Output the [x, y] coordinate of the center of the cell containing the given text.  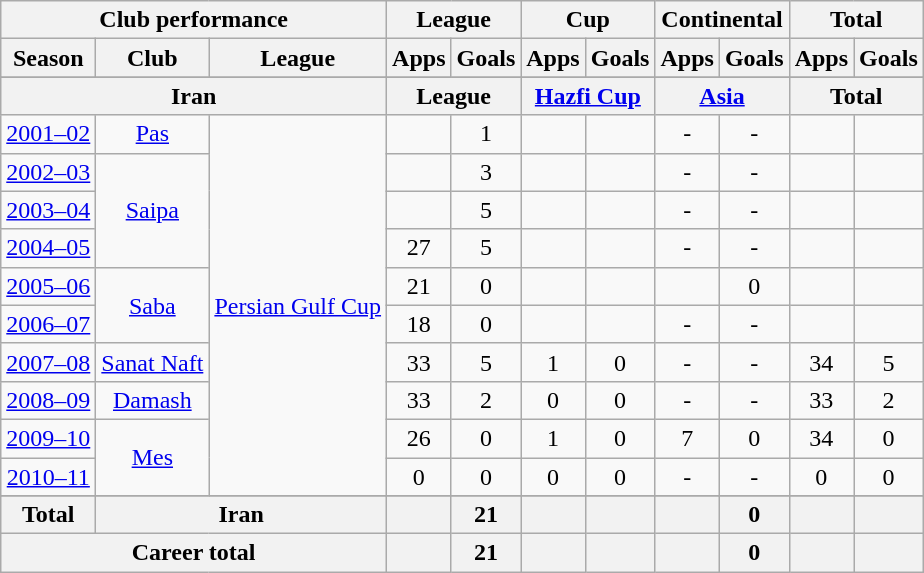
Sanat Naft [152, 362]
Persian Gulf Cup [298, 306]
Season [48, 58]
Saba [152, 305]
Cup [588, 20]
7 [687, 438]
2010–11 [48, 477]
Career total [194, 553]
2005–06 [48, 286]
2004–05 [48, 248]
27 [419, 248]
2003–04 [48, 210]
2007–08 [48, 362]
Hazfi Cup [588, 96]
2008–09 [48, 400]
Saipa [152, 210]
2002–03 [48, 172]
3 [486, 172]
26 [419, 438]
Mes [152, 457]
Continental [722, 20]
Club performance [194, 20]
Asia [722, 96]
2001–02 [48, 134]
Pas [152, 134]
2009–10 [48, 438]
18 [419, 324]
Club [152, 58]
Damash [152, 400]
2006–07 [48, 324]
